For the text-containing cell, return its midpoint in [X, Y] coordinate format. 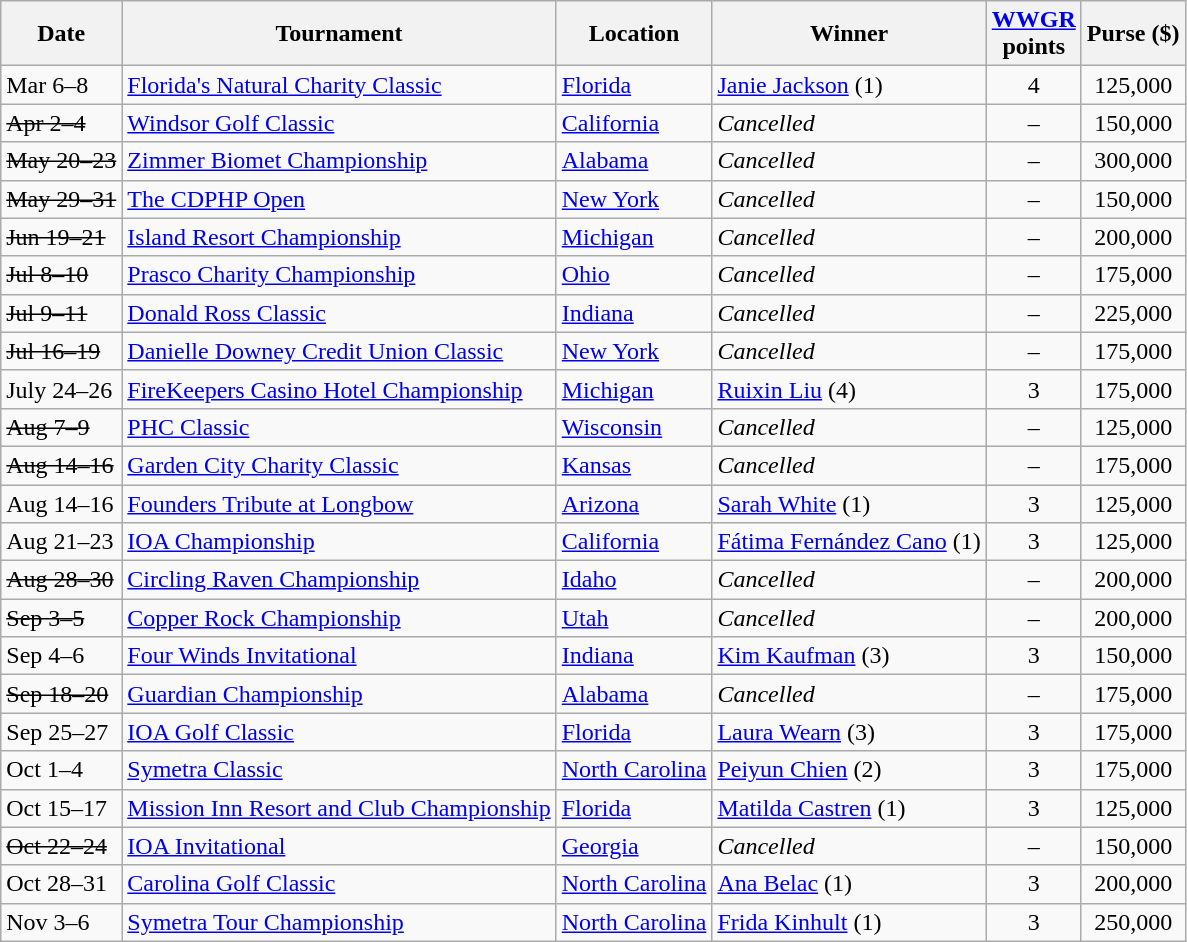
4 [1034, 85]
300,000 [1133, 161]
Zimmer Biomet Championship [339, 161]
IOA Golf Classic [339, 732]
Tournament [339, 34]
Kansas [634, 465]
Sep 4–6 [62, 656]
Sep 25–27 [62, 732]
Copper Rock Championship [339, 618]
Guardian Championship [339, 694]
Wisconsin [634, 427]
Ana Belac (1) [849, 884]
Georgia [634, 846]
Date [62, 34]
Mission Inn Resort and Club Championship [339, 808]
Oct 15–17 [62, 808]
Janie Jackson (1) [849, 85]
Ohio [634, 275]
May 20–23 [62, 161]
Jul 16–19 [62, 351]
Mar 6–8 [62, 85]
Purse ($) [1133, 34]
Frida Kinhult (1) [849, 922]
Florida's Natural Charity Classic [339, 85]
Oct 22–24 [62, 846]
Nov 3–6 [62, 922]
Kim Kaufman (3) [849, 656]
Founders Tribute at Longbow [339, 503]
Laura Wearn (3) [849, 732]
Carolina Golf Classic [339, 884]
Winner [849, 34]
Prasco Charity Championship [339, 275]
Aug 28–30 [62, 580]
Jun 19–21 [62, 237]
Sarah White (1) [849, 503]
July 24–26 [62, 389]
Symetra Tour Championship [339, 922]
WWGRpoints [1034, 34]
Donald Ross Classic [339, 313]
250,000 [1133, 922]
Location [634, 34]
Aug 7–9 [62, 427]
Sep 18–20 [62, 694]
Fátima Fernández Cano (1) [849, 542]
IOA Invitational [339, 846]
Island Resort Championship [339, 237]
Utah [634, 618]
FireKeepers Casino Hotel Championship [339, 389]
Danielle Downey Credit Union Classic [339, 351]
Sep 3–5 [62, 618]
The CDPHP Open [339, 199]
Oct 1–4 [62, 770]
May 29–31 [62, 199]
Matilda Castren (1) [849, 808]
Symetra Classic [339, 770]
Jul 9–11 [62, 313]
Arizona [634, 503]
225,000 [1133, 313]
Peiyun Chien (2) [849, 770]
Idaho [634, 580]
Ruixin Liu (4) [849, 389]
Apr 2–4 [62, 123]
Four Winds Invitational [339, 656]
Circling Raven Championship [339, 580]
IOA Championship [339, 542]
Windsor Golf Classic [339, 123]
Jul 8–10 [62, 275]
Oct 28–31 [62, 884]
PHC Classic [339, 427]
Aug 21–23 [62, 542]
Garden City Charity Classic [339, 465]
